For the text-containing cell, return its midpoint in (X, Y) coordinate format. 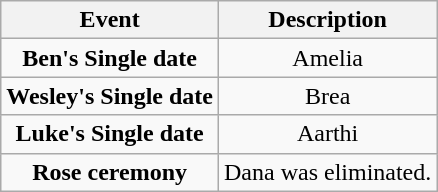
Brea (327, 96)
Aarthi (327, 134)
Description (327, 20)
Wesley's Single date (110, 96)
Amelia (327, 58)
Event (110, 20)
Ben's Single date (110, 58)
Rose ceremony (110, 172)
Luke's Single date (110, 134)
Dana was eliminated. (327, 172)
